Determine the [x, y] coordinate at the center of the cell enclosing the given text.  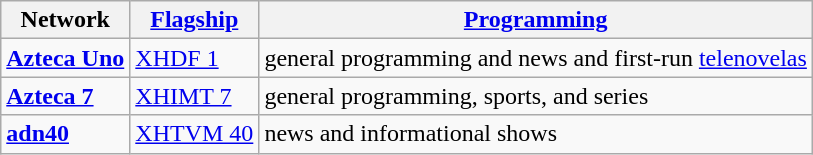
XHDF 1 [194, 58]
adn40 [66, 134]
Programming [536, 20]
Flagship [194, 20]
Network [66, 20]
XHTVM 40 [194, 134]
news and informational shows [536, 134]
general programming, sports, and series [536, 96]
Azteca 7 [66, 96]
Azteca Uno [66, 58]
general programming and news and first-run telenovelas [536, 58]
XHIMT 7 [194, 96]
